Find where the given text appears and provide that cell's center as (x, y) coordinate. 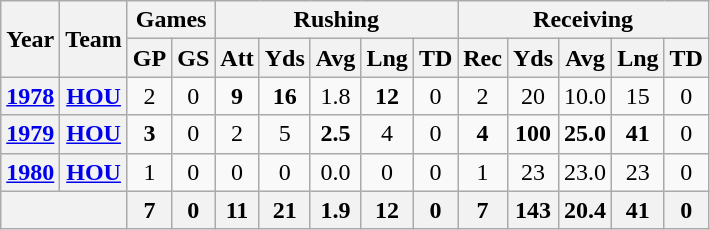
11 (237, 210)
Team (94, 39)
100 (532, 134)
1978 (30, 96)
143 (532, 210)
Year (30, 39)
Receiving (584, 20)
3 (149, 134)
9 (237, 96)
1.8 (336, 96)
Att (237, 58)
Rushing (336, 20)
23.0 (586, 172)
10.0 (586, 96)
0.0 (336, 172)
1.9 (336, 210)
15 (638, 96)
2.5 (336, 134)
25.0 (586, 134)
5 (284, 134)
Games (170, 20)
20.4 (586, 210)
GP (149, 58)
1980 (30, 172)
Rec (483, 58)
20 (532, 96)
GS (194, 58)
1979 (30, 134)
16 (284, 96)
21 (284, 210)
